For the text-containing cell, return its midpoint in (X, Y) coordinate format. 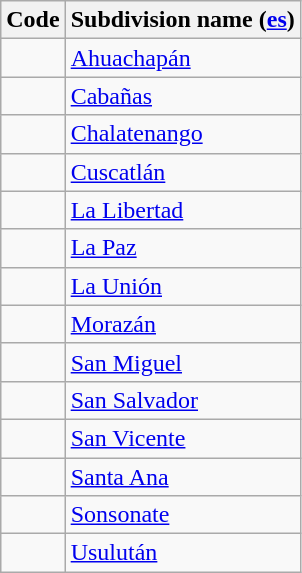
San Vicente (182, 438)
Chalatenango (182, 134)
Usulután (182, 553)
Cuscatlán (182, 172)
San Salvador (182, 400)
La Libertad (182, 210)
Santa Ana (182, 477)
San Miguel (182, 362)
Cabañas (182, 96)
Sonsonate (182, 515)
La Unión (182, 286)
La Paz (182, 248)
Morazán (182, 324)
Ahuachapán (182, 58)
Code (33, 20)
Subdivision name (es) (182, 20)
